Return (X, Y) of the center of cell containing provided text 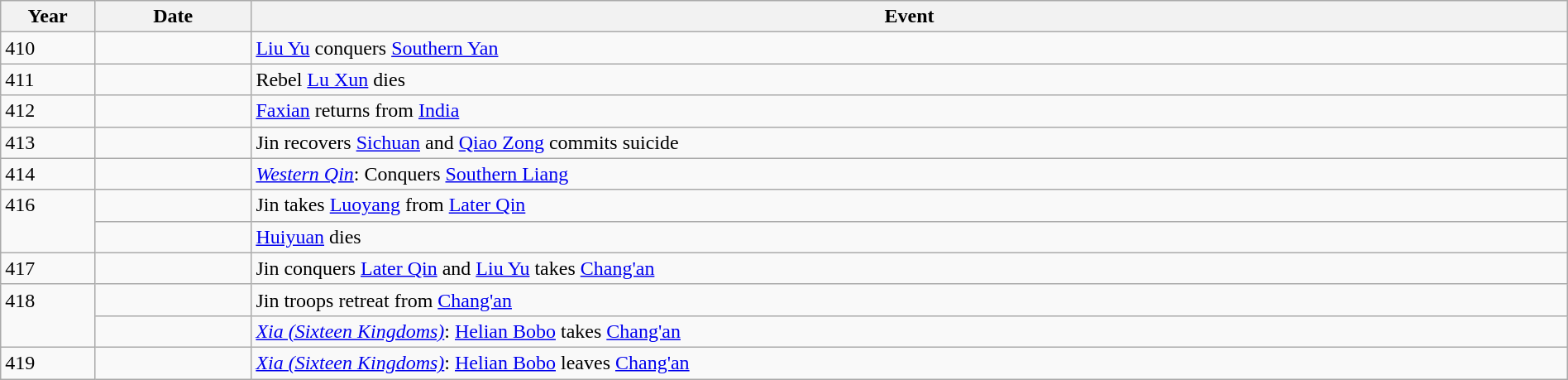
Date (172, 17)
418 (48, 315)
Jin takes Luoyang from Later Qin (910, 205)
Jin recovers Sichuan and Qiao Zong commits suicide (910, 142)
416 (48, 221)
419 (48, 363)
Jin conquers Later Qin and Liu Yu takes Chang'an (910, 268)
Huiyuan dies (910, 237)
413 (48, 142)
417 (48, 268)
Year (48, 17)
414 (48, 174)
Rebel Lu Xun dies (910, 79)
Xia (Sixteen Kingdoms): Helian Bobo leaves Chang'an (910, 363)
Xia (Sixteen Kingdoms): Helian Bobo takes Chang'an (910, 331)
Faxian returns from India (910, 111)
412 (48, 111)
410 (48, 48)
Event (910, 17)
Jin troops retreat from Chang'an (910, 300)
Western Qin: Conquers Southern Liang (910, 174)
Liu Yu conquers Southern Yan (910, 48)
411 (48, 79)
